Return the (x, y) coordinate for the center point of the cell that contains the specified text.  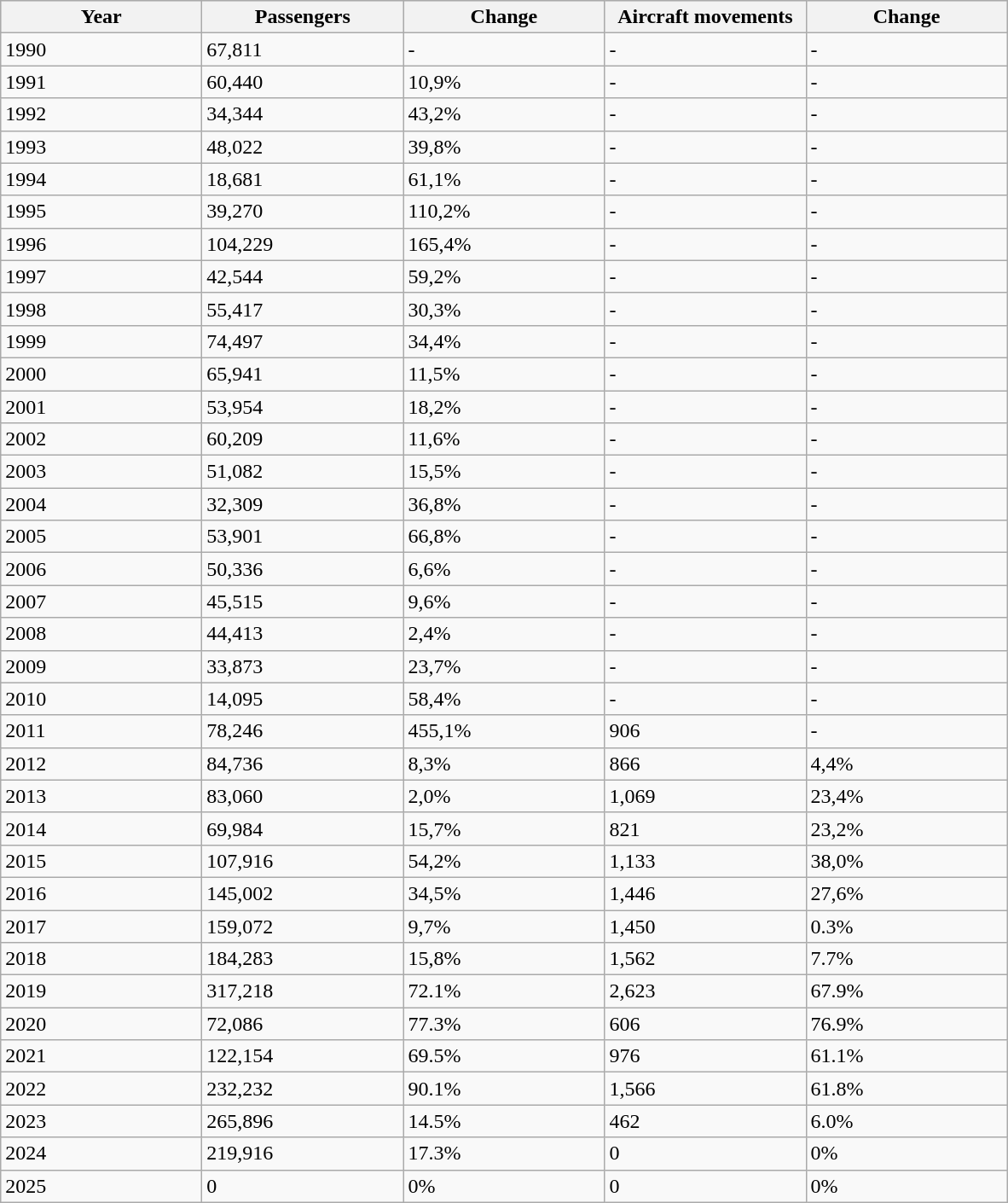
14.5% (504, 1121)
317,218 (303, 991)
60,209 (303, 439)
2008 (101, 634)
58,4% (504, 699)
1,562 (705, 959)
1991 (101, 82)
65,941 (303, 374)
43,2% (504, 114)
2013 (101, 796)
39,8% (504, 147)
Year (101, 17)
59,2% (504, 276)
38,0% (907, 861)
84,736 (303, 764)
8,3% (504, 764)
2024 (101, 1154)
0.3% (907, 926)
55,417 (303, 309)
1,450 (705, 926)
9,7% (504, 926)
1,069 (705, 796)
265,896 (303, 1121)
1,133 (705, 861)
232,232 (303, 1089)
1993 (101, 147)
1996 (101, 244)
32,309 (303, 504)
1,446 (705, 893)
2003 (101, 472)
462 (705, 1121)
34,344 (303, 114)
51,082 (303, 472)
23,2% (907, 828)
110,2% (504, 212)
11,5% (504, 374)
45,515 (303, 601)
165,4% (504, 244)
61,1% (504, 179)
48,022 (303, 147)
9,6% (504, 601)
1990 (101, 49)
122,154 (303, 1056)
1999 (101, 341)
67,811 (303, 49)
72,086 (303, 1024)
606 (705, 1024)
1997 (101, 276)
83,060 (303, 796)
145,002 (303, 893)
69,984 (303, 828)
2,0% (504, 796)
2021 (101, 1056)
2020 (101, 1024)
107,916 (303, 861)
6,6% (504, 569)
104,229 (303, 244)
39,270 (303, 212)
14,095 (303, 699)
2019 (101, 991)
455,1% (504, 731)
2007 (101, 601)
2017 (101, 926)
15,5% (504, 472)
78,246 (303, 731)
54,2% (504, 861)
72.1% (504, 991)
821 (705, 828)
36,8% (504, 504)
34,4% (504, 341)
23,4% (907, 796)
2006 (101, 569)
2002 (101, 439)
1992 (101, 114)
53,901 (303, 537)
1995 (101, 212)
2,4% (504, 634)
53,954 (303, 407)
42,544 (303, 276)
34,5% (504, 893)
6.0% (907, 1121)
77.3% (504, 1024)
184,283 (303, 959)
66,8% (504, 537)
866 (705, 764)
2,623 (705, 991)
2025 (101, 1186)
2018 (101, 959)
976 (705, 1056)
2011 (101, 731)
2005 (101, 537)
30,3% (504, 309)
69.5% (504, 1056)
2015 (101, 861)
74,497 (303, 341)
906 (705, 731)
2023 (101, 1121)
90.1% (504, 1089)
Aircraft movements (705, 17)
61.8% (907, 1089)
7.7% (907, 959)
1998 (101, 309)
18,2% (504, 407)
2010 (101, 699)
2014 (101, 828)
44,413 (303, 634)
33,873 (303, 666)
17.3% (504, 1154)
18,681 (303, 179)
23,7% (504, 666)
219,916 (303, 1154)
Passengers (303, 17)
2000 (101, 374)
11,6% (504, 439)
2016 (101, 893)
15,8% (504, 959)
10,9% (504, 82)
60,440 (303, 82)
1,566 (705, 1089)
67.9% (907, 991)
27,6% (907, 893)
1994 (101, 179)
15,7% (504, 828)
2001 (101, 407)
2022 (101, 1089)
2009 (101, 666)
76.9% (907, 1024)
2012 (101, 764)
159,072 (303, 926)
4,4% (907, 764)
61.1% (907, 1056)
2004 (101, 504)
50,336 (303, 569)
